Scan for the cell matching the given text and deliver its [X, Y] coordinate at center. 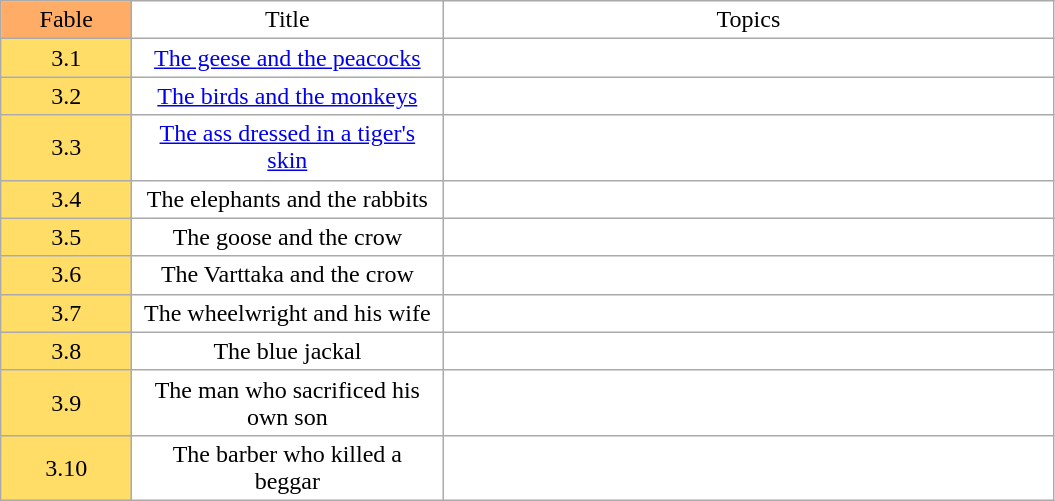
Topics [748, 20]
The Varttaka and the crow [288, 275]
3.7 [66, 313]
3.2 [66, 96]
3.5 [66, 237]
3.4 [66, 199]
The birds and the monkeys [288, 96]
The blue jackal [288, 351]
The barber who killed a beggar [288, 468]
The man who sacrificed his own son [288, 402]
3.3 [66, 148]
The elephants and the rabbits [288, 199]
The ass dressed in a tiger's skin [288, 148]
The wheelwright and his wife [288, 313]
3.6 [66, 275]
3.1 [66, 58]
3.9 [66, 402]
The goose and the crow [288, 237]
Title [288, 20]
3.8 [66, 351]
Fable [66, 20]
3.10 [66, 468]
The geese and the peacocks [288, 58]
